For the text-containing cell, return its midpoint in (X, Y) coordinate format. 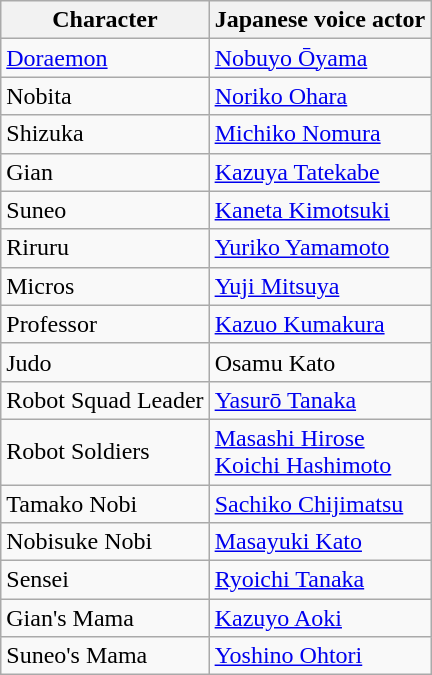
Kazuyo Aoki (320, 618)
Yuji Mitsuya (320, 286)
Suneo's Mama (105, 656)
Sensei (105, 580)
Tamako Nobi (105, 503)
Michiko Nomura (320, 134)
Shizuka (105, 134)
Nobita (105, 96)
Yoshino Ohtori (320, 656)
Nobisuke Nobi (105, 542)
Masayuki Kato (320, 542)
Kaneta Kimotsuki (320, 210)
Kazuya Tatekabe (320, 172)
Sachiko Chijimatsu (320, 503)
Japanese voice actor (320, 20)
Masashi HiroseKoichi Hashimoto (320, 452)
Robot Soldiers (105, 452)
Noriko Ohara (320, 96)
Osamu Kato (320, 362)
Yuriko Yamamoto (320, 248)
Robot Squad Leader (105, 400)
Riruru (105, 248)
Doraemon (105, 58)
Yasurō Tanaka (320, 400)
Nobuyo Ōyama (320, 58)
Ryoichi Tanaka (320, 580)
Kazuo Kumakura (320, 324)
Professor (105, 324)
Character (105, 20)
Micros (105, 286)
Gian (105, 172)
Suneo (105, 210)
Judo (105, 362)
Gian's Mama (105, 618)
